Detect which cell encompasses the target text, then output its (x, y) center coordinate. 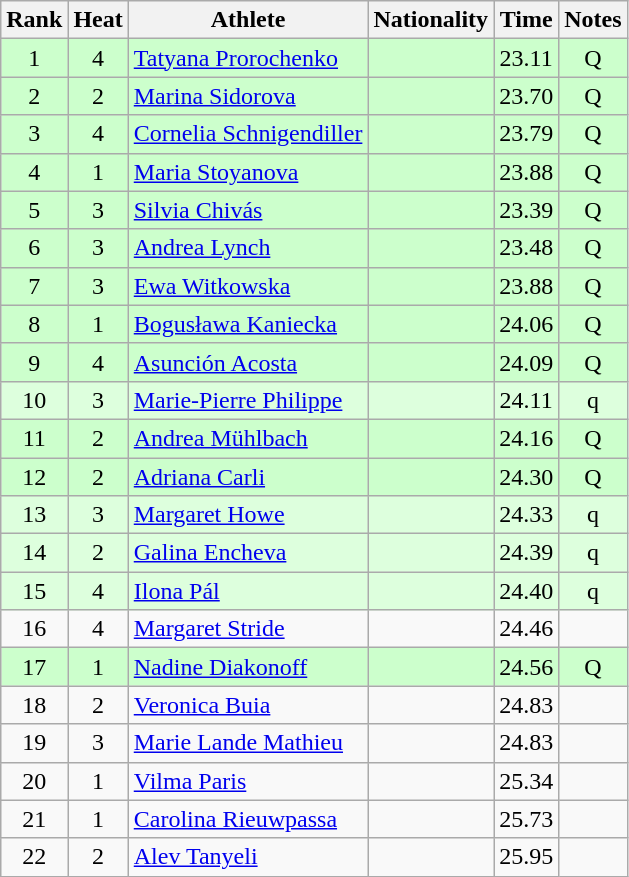
8 (34, 324)
15 (34, 591)
25.73 (526, 819)
Ewa Witkowska (248, 286)
21 (34, 819)
Nationality (431, 20)
Rank (34, 20)
19 (34, 743)
Asunción Acosta (248, 362)
23.11 (526, 58)
16 (34, 629)
23.39 (526, 210)
11 (34, 438)
Notes (593, 20)
25.34 (526, 781)
Marie-Pierre Philippe (248, 400)
23.48 (526, 248)
24.56 (526, 667)
24.11 (526, 400)
25.95 (526, 857)
5 (34, 210)
9 (34, 362)
Galina Encheva (248, 553)
24.16 (526, 438)
24.33 (526, 515)
18 (34, 705)
Marina Sidorova (248, 96)
Heat (98, 20)
Athlete (248, 20)
Nadine Diakonoff (248, 667)
Carolina Rieuwpassa (248, 819)
23.70 (526, 96)
22 (34, 857)
24.46 (526, 629)
20 (34, 781)
24.39 (526, 553)
Andrea Mühlbach (248, 438)
Margaret Stride (248, 629)
17 (34, 667)
24.40 (526, 591)
Silvia Chivás (248, 210)
24.09 (526, 362)
Veronica Buia (248, 705)
24.06 (526, 324)
13 (34, 515)
6 (34, 248)
12 (34, 477)
Maria Stoyanova (248, 172)
Andrea Lynch (248, 248)
Margaret Howe (248, 515)
Alev Tanyeli (248, 857)
24.30 (526, 477)
Adriana Carli (248, 477)
Vilma Paris (248, 781)
10 (34, 400)
7 (34, 286)
Bogusława Kaniecka (248, 324)
Time (526, 20)
14 (34, 553)
Cornelia Schnigendiller (248, 134)
23.79 (526, 134)
Tatyana Prorochenko (248, 58)
Ilona Pál (248, 591)
Marie Lande Mathieu (248, 743)
